From the cell containing the given text, extract its center point as (x, y) coordinate. 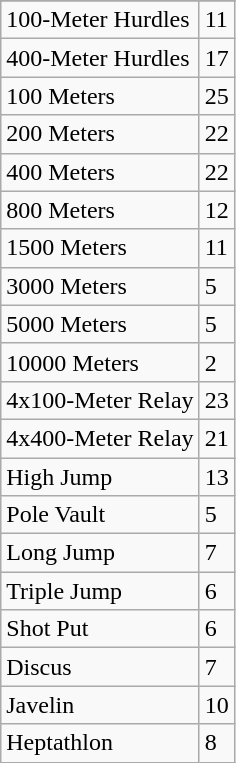
12 (216, 210)
Discus (100, 667)
8 (216, 743)
4x100-Meter Relay (100, 400)
5000 Meters (100, 324)
100 Meters (100, 96)
13 (216, 477)
17 (216, 58)
4x400-Meter Relay (100, 438)
High Jump (100, 477)
Shot Put (100, 629)
Triple Jump (100, 591)
800 Meters (100, 210)
200 Meters (100, 134)
Pole Vault (100, 515)
10 (216, 705)
10000 Meters (100, 362)
2 (216, 362)
400 Meters (100, 172)
Heptathlon (100, 743)
25 (216, 96)
Long Jump (100, 553)
23 (216, 400)
21 (216, 438)
Javelin (100, 705)
3000 Meters (100, 286)
1500 Meters (100, 248)
100-Meter Hurdles (100, 20)
400-Meter Hurdles (100, 58)
